Locate the cell with the specified text and output its (x, y) center coordinate. 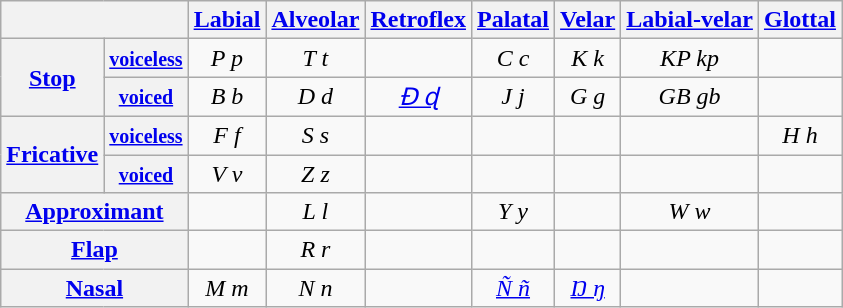
K k (588, 58)
Retroflex (418, 20)
V v (227, 173)
W w (690, 212)
G g (588, 97)
S s (316, 135)
Nasal (94, 288)
Glottal (800, 20)
M m (227, 288)
Fricative (52, 154)
KP kp (690, 58)
Stop (52, 78)
D d (316, 97)
Palatal (512, 20)
Flap (94, 250)
F f (227, 135)
J j (512, 97)
N n (316, 288)
Y y (512, 212)
Ñ ñ (512, 288)
T t (316, 58)
P p (227, 58)
C c (512, 58)
Ɖ ɖ (418, 97)
L l (316, 212)
Velar (588, 20)
Labial-velar (690, 20)
Approximant (94, 212)
Labial (227, 20)
R r (316, 250)
B b (227, 97)
Alveolar (316, 20)
GB gb (690, 97)
Z z (316, 173)
Ŋ ŋ (588, 288)
H h (800, 135)
